Return the (x, y) coordinate for the center point of the cell that contains the specified text.  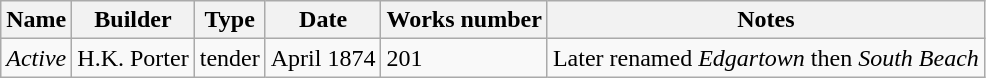
H.K. Porter (133, 58)
201 (464, 58)
Notes (766, 20)
Works number (464, 20)
Name (36, 20)
Later renamed Edgartown then South Beach (766, 58)
Builder (133, 20)
tender (230, 58)
Active (36, 58)
Type (230, 20)
April 1874 (323, 58)
Date (323, 20)
